Pinpoint the cell where the given text exists, returning its (X, Y) midpoint coordinate. 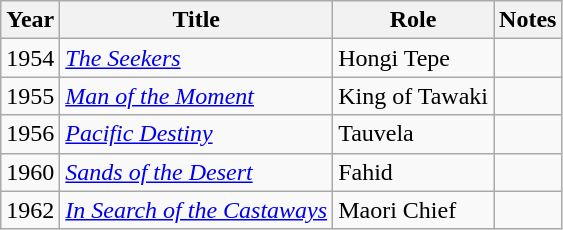
Tauvela (414, 134)
In Search of the Castaways (196, 210)
1956 (30, 134)
Title (196, 20)
Notes (528, 20)
Role (414, 20)
Sands of the Desert (196, 172)
King of Tawaki (414, 96)
Maori Chief (414, 210)
1954 (30, 58)
1960 (30, 172)
The Seekers (196, 58)
Year (30, 20)
Pacific Destiny (196, 134)
Man of the Moment (196, 96)
Fahid (414, 172)
Hongi Tepe (414, 58)
1955 (30, 96)
1962 (30, 210)
